Detect which cell encompasses the target text, then output its [x, y] center coordinate. 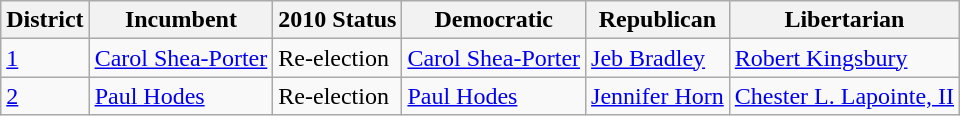
1 [45, 58]
Republican [658, 20]
Chester L. Lapointe, II [844, 96]
Democratic [494, 20]
Jennifer Horn [658, 96]
Robert Kingsbury [844, 58]
2 [45, 96]
District [45, 20]
Libertarian [844, 20]
Incumbent [181, 20]
2010 Status [338, 20]
Jeb Bradley [658, 58]
